Detect which cell encompasses the target text, then output its [X, Y] center coordinate. 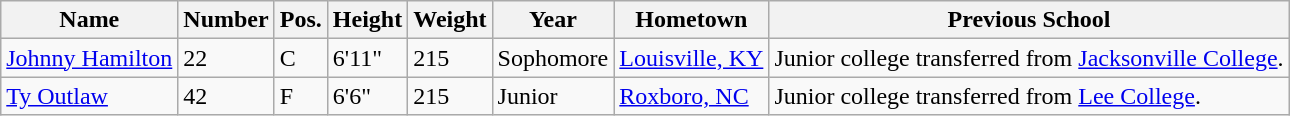
22 [226, 58]
Pos. [300, 20]
Height [367, 20]
Name [90, 20]
Previous School [1029, 20]
Hometown [692, 20]
Junior [553, 96]
Number [226, 20]
Roxboro, NC [692, 96]
Ty Outlaw [90, 96]
Junior college transferred from Lee College. [1029, 96]
Sophomore [553, 58]
Junior college transferred from Jacksonville College. [1029, 58]
Louisville, KY [692, 58]
Johnny Hamilton [90, 58]
Year [553, 20]
6'6" [367, 96]
Weight [450, 20]
F [300, 96]
42 [226, 96]
C [300, 58]
6'11" [367, 58]
